Provide the [X, Y] coordinate of the cell's center where the given text is located.  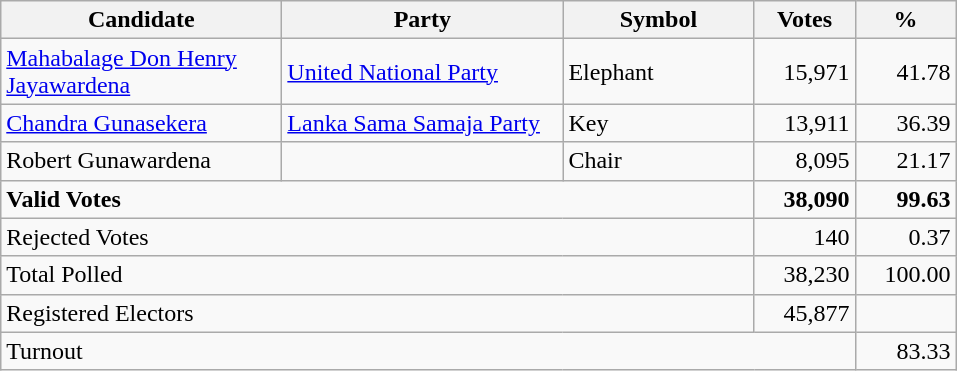
Chair [658, 161]
Chandra Gunasekera [142, 123]
Party [422, 20]
140 [804, 237]
38,090 [804, 199]
8,095 [804, 161]
Mahabalage Don Henry Jayawardena [142, 72]
Symbol [658, 20]
United National Party [422, 72]
Lanka Sama Samaja Party [422, 123]
36.39 [906, 123]
41.78 [906, 72]
99.63 [906, 199]
Valid Votes [378, 199]
Turnout [428, 351]
83.33 [906, 351]
Elephant [658, 72]
Candidate [142, 20]
Votes [804, 20]
0.37 [906, 237]
13,911 [804, 123]
Total Polled [378, 275]
% [906, 20]
Registered Electors [378, 313]
15,971 [804, 72]
45,877 [804, 313]
Rejected Votes [378, 237]
Key [658, 123]
21.17 [906, 161]
100.00 [906, 275]
Robert Gunawardena [142, 161]
38,230 [804, 275]
